Find where the given text appears and provide that cell's center as [x, y] coordinate. 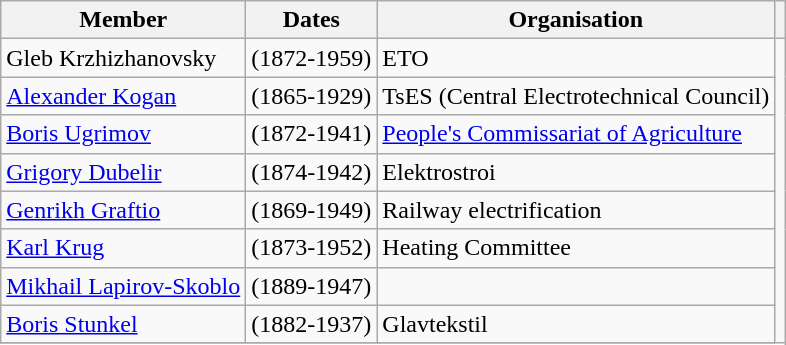
(1869-1949) [312, 210]
Dates [312, 20]
TsES (Central Electrotechnical Council) [576, 96]
Grigory Dubelir [124, 172]
Glavtekstil [576, 324]
Gleb Krzhizhanovsky [124, 58]
Alexander Kogan [124, 96]
(1865-1929) [312, 96]
(1882-1937) [312, 324]
Genrikh Graftio [124, 210]
(1889-1947) [312, 286]
Heating Committee [576, 248]
Karl Krug [124, 248]
Organisation [576, 20]
Member [124, 20]
(1872-1959) [312, 58]
(1873-1952) [312, 248]
Boris Ugrimov [124, 134]
Railway electrification [576, 210]
(1874-1942) [312, 172]
ETO [576, 58]
Elektrostroi [576, 172]
Mikhail Lapirov-Skoblo [124, 286]
People's Commissariat of Agriculture [576, 134]
Boris Stunkel [124, 324]
(1872-1941) [312, 134]
